Determine the [x, y] coordinate at the center of the cell enclosing the given text.  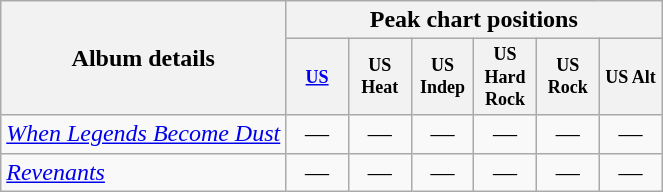
When Legends Become Dust [144, 134]
US Hard Rock [506, 77]
US Indep [442, 77]
Album details [144, 58]
Revenants [144, 172]
US Alt [630, 77]
US Heat [380, 77]
US Rock [568, 77]
Peak chart positions [474, 20]
US [318, 77]
